Determine the [X, Y] coordinate at the center of the cell enclosing the given text.  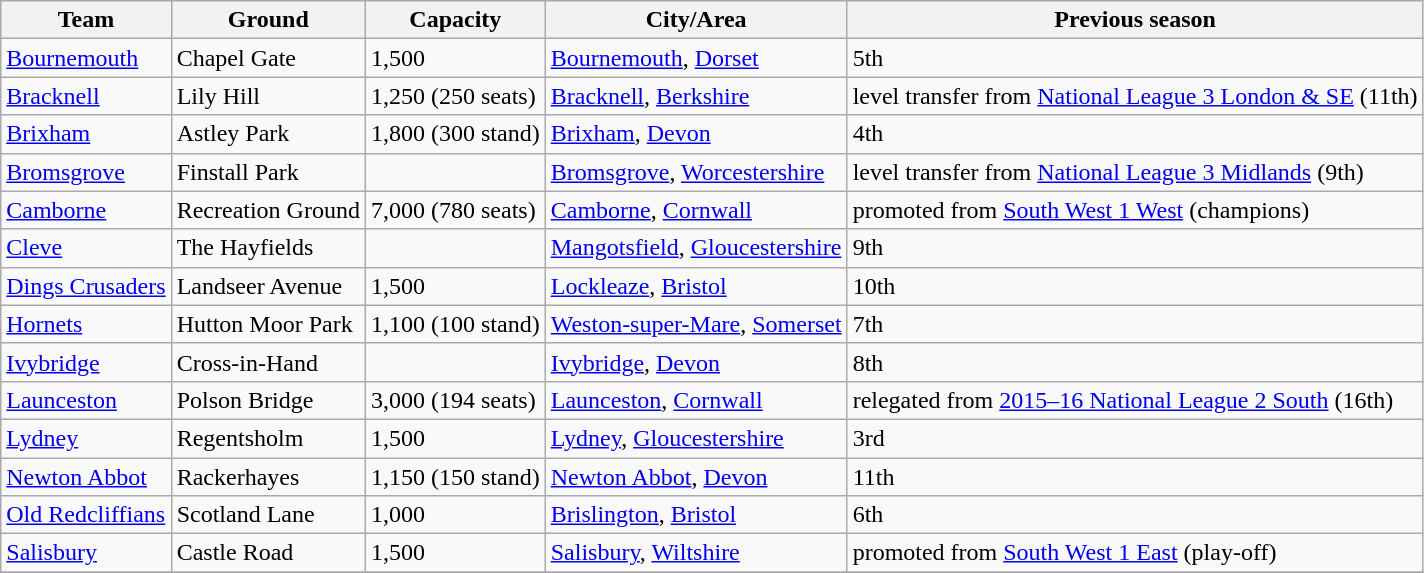
Camborne [86, 210]
Salisbury, Wiltshire [696, 553]
4th [1135, 134]
1,100 (100 stand) [455, 324]
Launceston [86, 400]
Mangotsfield, Gloucestershire [696, 248]
promoted from South West 1 East (play-off) [1135, 553]
Lily Hill [268, 96]
Landseer Avenue [268, 286]
8th [1135, 362]
Ivybridge [86, 362]
Brixham, Devon [696, 134]
Hornets [86, 324]
11th [1135, 477]
Brislington, Bristol [696, 515]
Brixham [86, 134]
3,000 (194 seats) [455, 400]
1,250 (250 seats) [455, 96]
Castle Road [268, 553]
7,000 (780 seats) [455, 210]
Team [86, 20]
Cross-in-Hand [268, 362]
10th [1135, 286]
1,150 (150 stand) [455, 477]
Scotland Lane [268, 515]
9th [1135, 248]
Regentsholm [268, 438]
Weston-super-Mare, Somerset [696, 324]
The Hayfields [268, 248]
promoted from South West 1 West (champions) [1135, 210]
Recreation Ground [268, 210]
Bournemouth, Dorset [696, 58]
5th [1135, 58]
Dings Crusaders [86, 286]
relegated from 2015–16 National League 2 South (16th) [1135, 400]
Lydney [86, 438]
level transfer from National League 3 Midlands (9th) [1135, 172]
City/Area [696, 20]
level transfer from National League 3 London & SE (11th) [1135, 96]
Rackerhayes [268, 477]
Bracknell, Berkshire [696, 96]
Ivybridge, Devon [696, 362]
Lydney, Gloucestershire [696, 438]
6th [1135, 515]
Bracknell [86, 96]
7th [1135, 324]
Camborne, Cornwall [696, 210]
Newton Abbot, Devon [696, 477]
Lockleaze, Bristol [696, 286]
Hutton Moor Park [268, 324]
Old Redcliffians [86, 515]
Previous season [1135, 20]
Salisbury [86, 553]
3rd [1135, 438]
Launceston, Cornwall [696, 400]
Cleve [86, 248]
Chapel Gate [268, 58]
1,800 (300 stand) [455, 134]
Bromsgrove, Worcestershire [696, 172]
Astley Park [268, 134]
Polson Bridge [268, 400]
Bournemouth [86, 58]
Capacity [455, 20]
Bromsgrove [86, 172]
1,000 [455, 515]
Ground [268, 20]
Finstall Park [268, 172]
Newton Abbot [86, 477]
